Pinpoint the cell where the given text exists, returning its [x, y] midpoint coordinate. 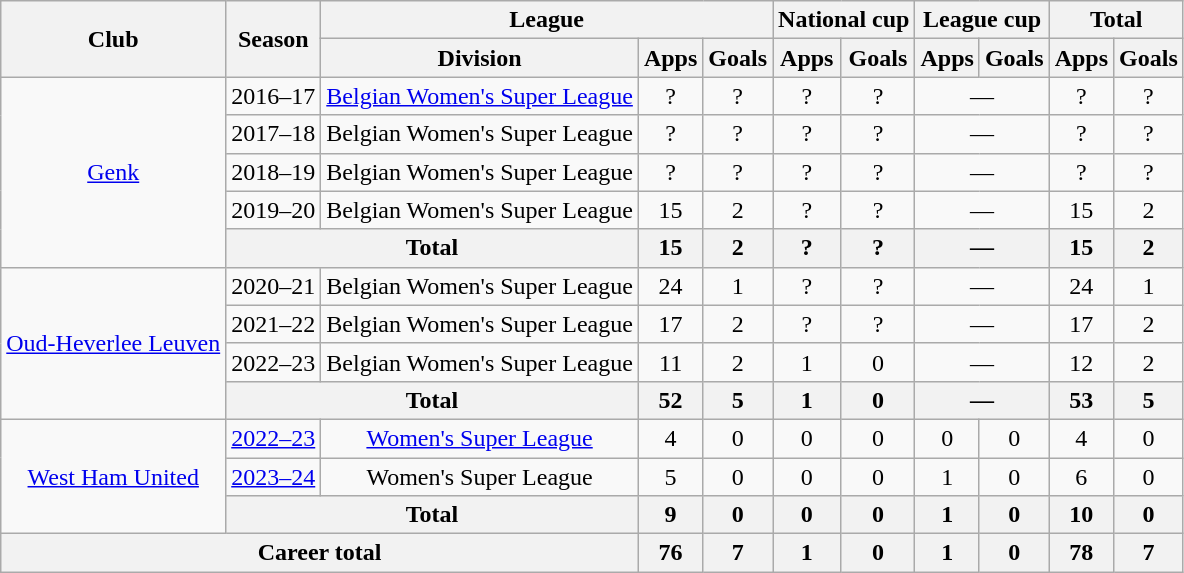
2023–24 [274, 477]
9 [670, 515]
52 [670, 400]
2020–21 [274, 286]
11 [670, 362]
2021–22 [274, 324]
Season [274, 39]
2018–19 [274, 172]
Division [480, 58]
West Ham United [114, 476]
National cup [844, 20]
Oud-Heverlee Leuven [114, 343]
Career total [320, 553]
76 [670, 553]
6 [1081, 477]
2017–18 [274, 134]
League cup [982, 20]
Club [114, 39]
2016–17 [274, 96]
12 [1081, 362]
League [547, 20]
53 [1081, 400]
78 [1081, 553]
2019–20 [274, 210]
10 [1081, 515]
Genk [114, 172]
